For the text-containing cell, return its midpoint in (X, Y) coordinate format. 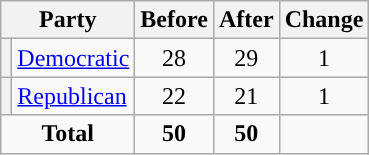
Republican (74, 96)
29 (246, 58)
Total (68, 134)
21 (246, 96)
Change (324, 20)
22 (174, 96)
Before (174, 20)
28 (174, 58)
After (246, 20)
Party (68, 20)
Democratic (74, 58)
